Pinpoint the cell where the given text exists, returning its [x, y] midpoint coordinate. 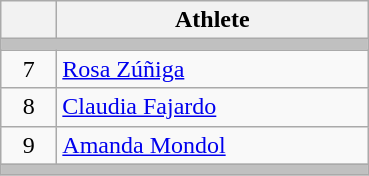
Rosa Zúñiga [212, 69]
9 [29, 145]
7 [29, 69]
8 [29, 107]
Athlete [212, 20]
Amanda Mondol [212, 145]
Claudia Fajardo [212, 107]
